Output the [x, y] coordinate of the center of the cell containing the given text.  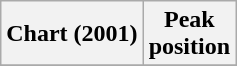
Chart (2001) [72, 34]
Peakposition [189, 34]
